Provide the (X, Y) coordinate of the cell's center where the given text is located.  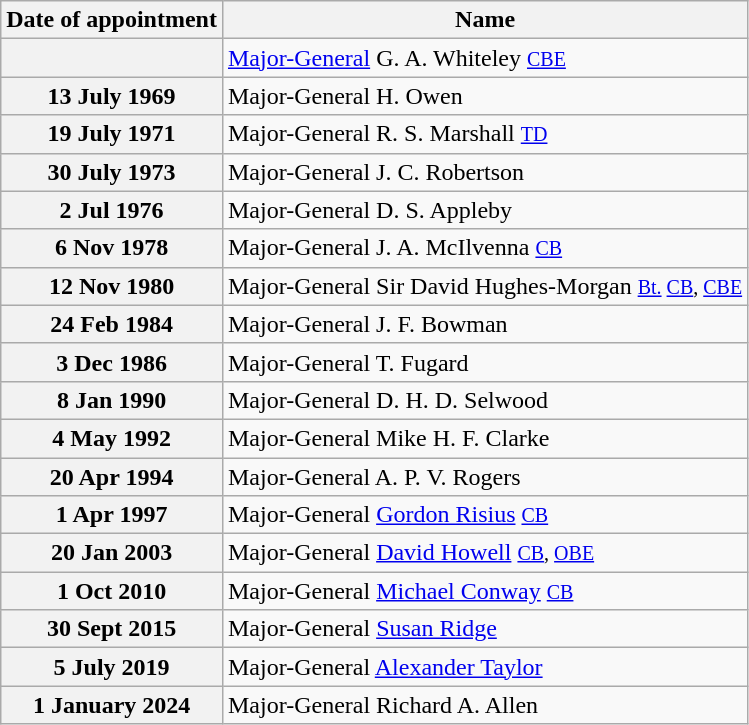
1 Oct 2010 (112, 591)
24 Feb 1984 (112, 324)
Major-General D. S. Appleby (484, 210)
Major-General D. H. D. Selwood (484, 400)
13 July 1969 (112, 96)
Major-General H. Owen (484, 96)
12 Nov 1980 (112, 286)
Major-General Michael Conway CB (484, 591)
Major-General J. F. Bowman (484, 324)
19 July 1971 (112, 134)
Major-General Alexander Taylor (484, 667)
Major-General A. P. V. Rogers (484, 477)
20 Apr 1994 (112, 477)
3 Dec 1986 (112, 362)
Major-General T. Fugard (484, 362)
Major-General Mike H. F. Clarke (484, 438)
4 May 1992 (112, 438)
6 Nov 1978 (112, 248)
1 Apr 1997 (112, 515)
Major-General Susan Ridge (484, 629)
Major-General R. S. Marshall TD (484, 134)
5 July 2019 (112, 667)
Major-General David Howell CB, OBE (484, 553)
1 January 2024 (112, 705)
Major-General Gordon Risius CB (484, 515)
8 Jan 1990 (112, 400)
20 Jan 2003 (112, 553)
Major-General Sir David Hughes-Morgan Bt. CB, CBE (484, 286)
2 Jul 1976 (112, 210)
Name (484, 20)
Major-General J. A. McIlvenna CB (484, 248)
30 July 1973 (112, 172)
Major-General J. C. Robertson (484, 172)
30 Sept 2015 (112, 629)
Major-General G. A. Whiteley CBE (484, 58)
Date of appointment (112, 20)
Major-General Richard A. Allen (484, 705)
